Detect which cell encompasses the target text, then output its [X, Y] center coordinate. 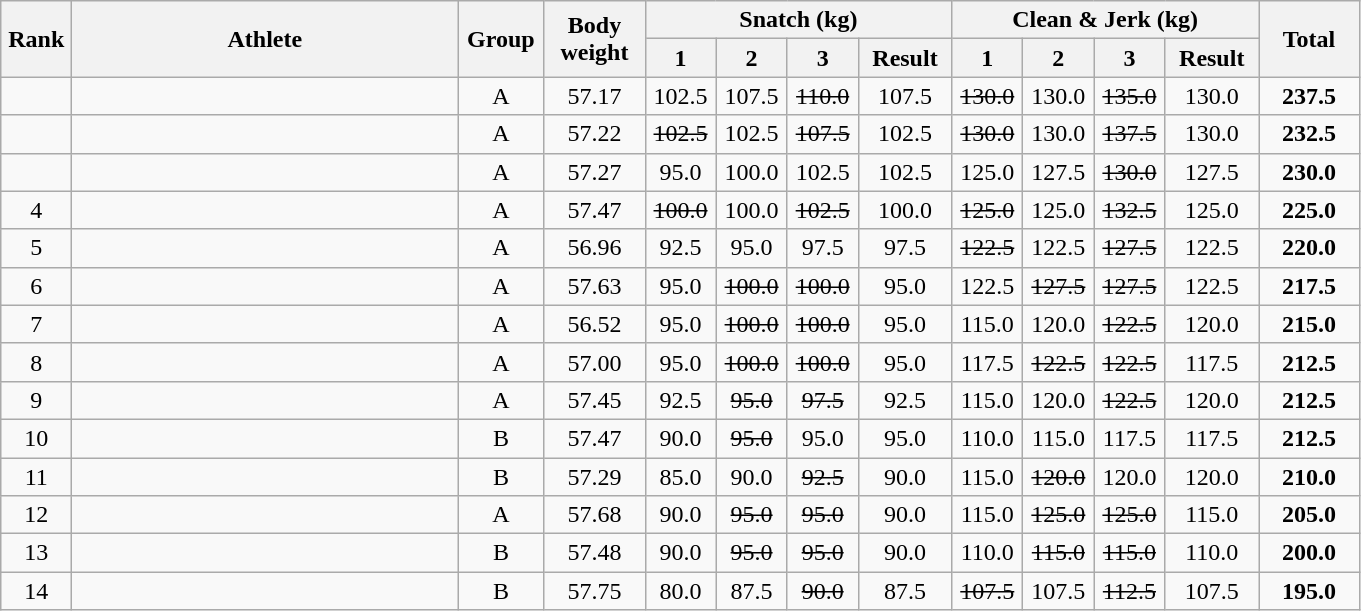
112.5 [1130, 591]
57.68 [594, 515]
195.0 [1308, 591]
80.0 [680, 591]
Total [1308, 39]
7 [36, 324]
132.5 [1130, 210]
14 [36, 591]
57.29 [594, 477]
57.27 [594, 172]
205.0 [1308, 515]
225.0 [1308, 210]
137.5 [1130, 134]
57.17 [594, 96]
57.45 [594, 400]
Body weight [594, 39]
237.5 [1308, 96]
210.0 [1308, 477]
Group [501, 39]
5 [36, 248]
Rank [36, 39]
13 [36, 553]
Clean & Jerk (kg) [1106, 20]
11 [36, 477]
57.75 [594, 591]
Snatch (kg) [798, 20]
10 [36, 438]
57.00 [594, 362]
57.22 [594, 134]
135.0 [1130, 96]
57.48 [594, 553]
56.52 [594, 324]
56.96 [594, 248]
85.0 [680, 477]
8 [36, 362]
215.0 [1308, 324]
232.5 [1308, 134]
220.0 [1308, 248]
200.0 [1308, 553]
4 [36, 210]
230.0 [1308, 172]
217.5 [1308, 286]
9 [36, 400]
6 [36, 286]
Athlete [265, 39]
12 [36, 515]
57.63 [594, 286]
